Output the [x, y] coordinate of the center of the cell containing the given text.  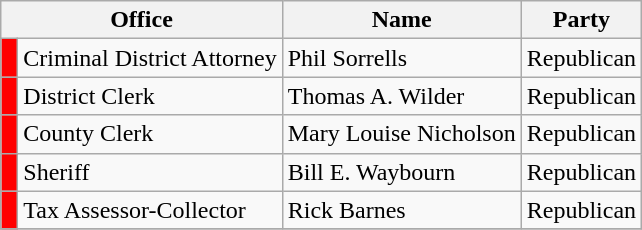
Phil Sorrells [402, 58]
Thomas A. Wilder [402, 96]
Rick Barnes [402, 210]
Criminal District Attorney [150, 58]
Party [581, 20]
County Clerk [150, 134]
Tax Assessor-Collector [150, 210]
Name [402, 20]
Sheriff [150, 172]
Bill E. Waybourn [402, 172]
Office [142, 20]
Mary Louise Nicholson [402, 134]
District Clerk [150, 96]
